Detect which cell encompasses the target text, then output its (X, Y) center coordinate. 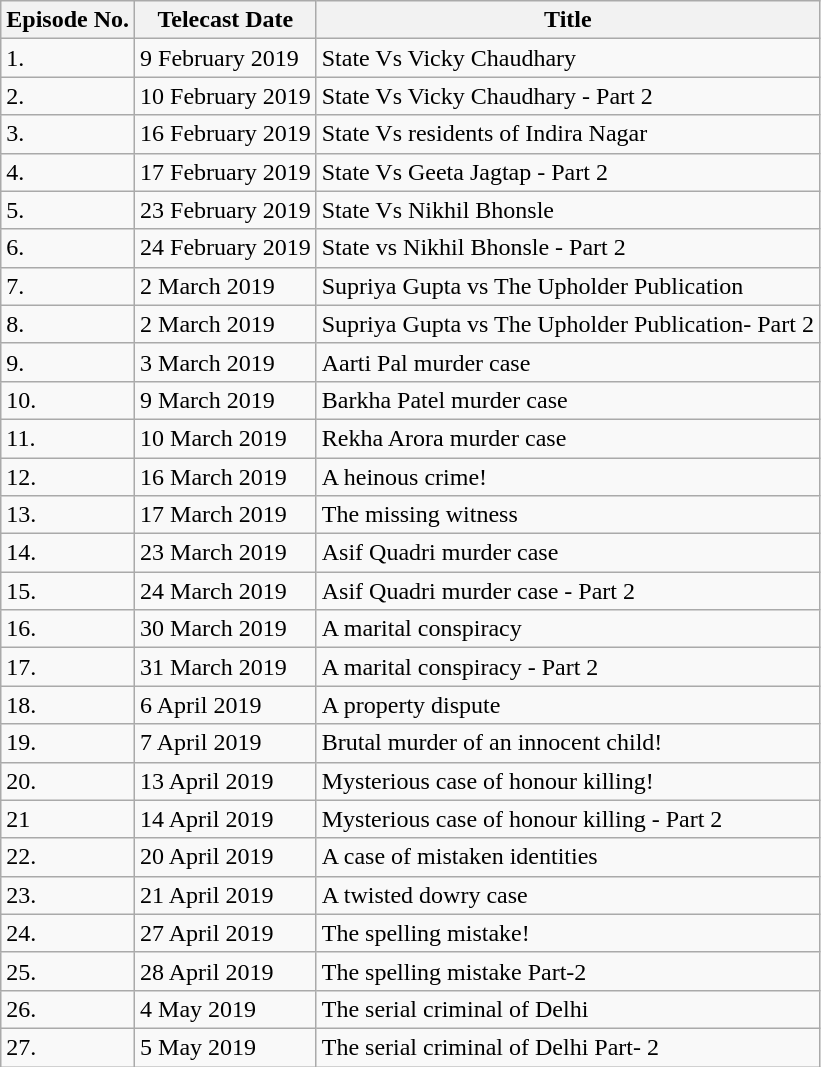
9. (68, 362)
11. (68, 438)
The spelling mistake! (568, 933)
A marital conspiracy (568, 629)
A property dispute (568, 705)
3. (68, 134)
State Vs Vicky Chaudhary (568, 58)
10 March 2019 (226, 438)
13. (68, 515)
The serial criminal of Delhi Part- 2 (568, 1047)
The spelling mistake Part-2 (568, 971)
17. (68, 667)
Brutal murder of an innocent child! (568, 743)
23. (68, 895)
4 May 2019 (226, 1009)
16. (68, 629)
The serial criminal of Delhi (568, 1009)
6. (68, 248)
A marital conspiracy - Part 2 (568, 667)
17 February 2019 (226, 172)
30 March 2019 (226, 629)
State Vs residents of Indira Nagar (568, 134)
28 April 2019 (226, 971)
20. (68, 781)
Title (568, 20)
Supriya Gupta vs The Upholder Publication- Part 2 (568, 324)
Aarti Pal murder case (568, 362)
5 May 2019 (226, 1047)
25. (68, 971)
16 March 2019 (226, 477)
24 March 2019 (226, 591)
21 April 2019 (226, 895)
21 (68, 819)
Asif Quadri murder case - Part 2 (568, 591)
7. (68, 286)
Rekha Arora murder case (568, 438)
State Vs Vicky Chaudhary - Part 2 (568, 96)
13 April 2019 (226, 781)
State Vs Geeta Jagtap - Part 2 (568, 172)
27 April 2019 (226, 933)
12. (68, 477)
Barkha Patel murder case (568, 400)
17 March 2019 (226, 515)
10. (68, 400)
10 February 2019 (226, 96)
16 February 2019 (226, 134)
A twisted dowry case (568, 895)
4. (68, 172)
26. (68, 1009)
Mysterious case of honour killing - Part 2 (568, 819)
3 March 2019 (226, 362)
9 March 2019 (226, 400)
15. (68, 591)
20 April 2019 (226, 857)
2. (68, 96)
Mysterious case of honour killing! (568, 781)
23 March 2019 (226, 553)
18. (68, 705)
State Vs Nikhil Bhonsle (568, 210)
Episode No. (68, 20)
6 April 2019 (226, 705)
Telecast Date (226, 20)
23 February 2019 (226, 210)
Asif Quadri murder case (568, 553)
31 March 2019 (226, 667)
24. (68, 933)
14. (68, 553)
A heinous crime! (568, 477)
State vs Nikhil Bhonsle - Part 2 (568, 248)
22. (68, 857)
24 February 2019 (226, 248)
A case of mistaken identities (568, 857)
27. (68, 1047)
Supriya Gupta vs The Upholder Publication (568, 286)
8. (68, 324)
The missing witness (568, 515)
19. (68, 743)
7 April 2019 (226, 743)
5. (68, 210)
1. (68, 58)
9 February 2019 (226, 58)
14 April 2019 (226, 819)
